Locate the cell with the specified text and output its (X, Y) center coordinate. 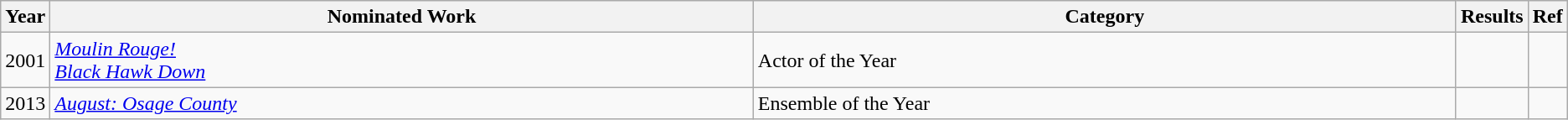
Category (1104, 17)
Ensemble of the Year (1104, 103)
August: Osage County (402, 103)
Results (1492, 17)
Moulin Rouge!Black Hawk Down (402, 60)
Year (25, 17)
2013 (25, 103)
2001 (25, 60)
Ref (1548, 17)
Nominated Work (402, 17)
Actor of the Year (1104, 60)
